Locate the cell with the specified text and output its (x, y) center coordinate. 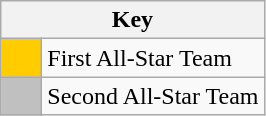
Second All-Star Team (153, 96)
Key (132, 20)
First All-Star Team (153, 58)
